Capture the cell that displays the provided text and extract its (x, y) central coordinate. 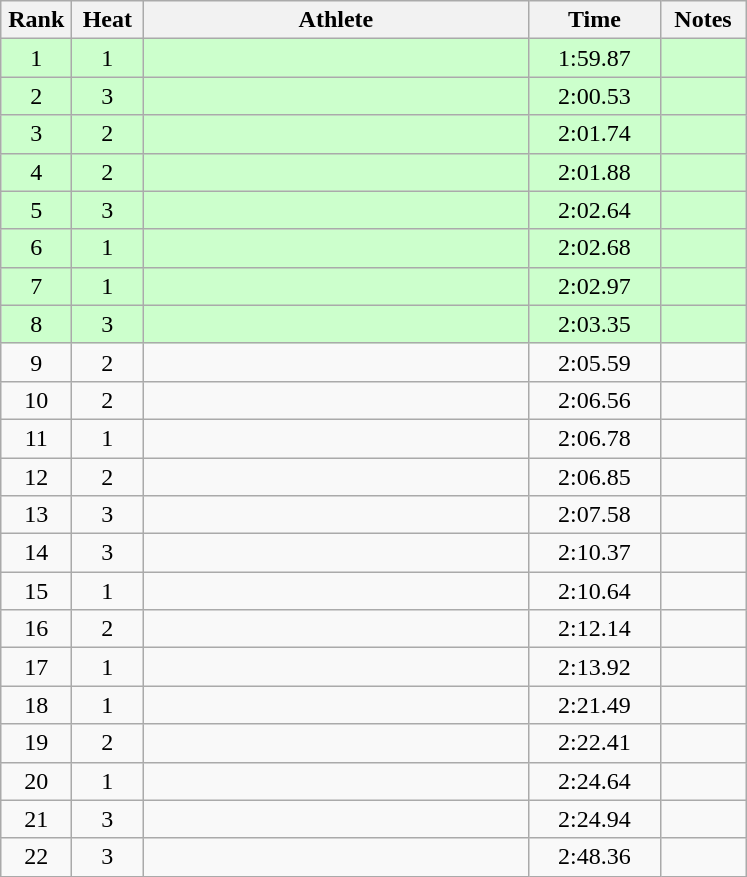
2:22.41 (594, 743)
14 (36, 553)
16 (36, 629)
15 (36, 591)
2:24.64 (594, 781)
9 (36, 362)
Notes (703, 20)
2:01.88 (594, 172)
2:02.64 (594, 210)
18 (36, 705)
19 (36, 743)
2:05.59 (594, 362)
2:06.56 (594, 400)
8 (36, 324)
2:06.85 (594, 477)
11 (36, 438)
12 (36, 477)
6 (36, 248)
7 (36, 286)
2:12.14 (594, 629)
2:48.36 (594, 857)
20 (36, 781)
1:59.87 (594, 58)
10 (36, 400)
Rank (36, 20)
2:02.68 (594, 248)
17 (36, 667)
2:24.94 (594, 819)
13 (36, 515)
2:07.58 (594, 515)
Heat (108, 20)
Time (594, 20)
21 (36, 819)
5 (36, 210)
2:21.49 (594, 705)
2:06.78 (594, 438)
2:02.97 (594, 286)
4 (36, 172)
22 (36, 857)
2:00.53 (594, 96)
2:10.64 (594, 591)
Athlete (336, 20)
2:01.74 (594, 134)
2:03.35 (594, 324)
2:10.37 (594, 553)
2:13.92 (594, 667)
